For the text-containing cell, return its midpoint in (X, Y) coordinate format. 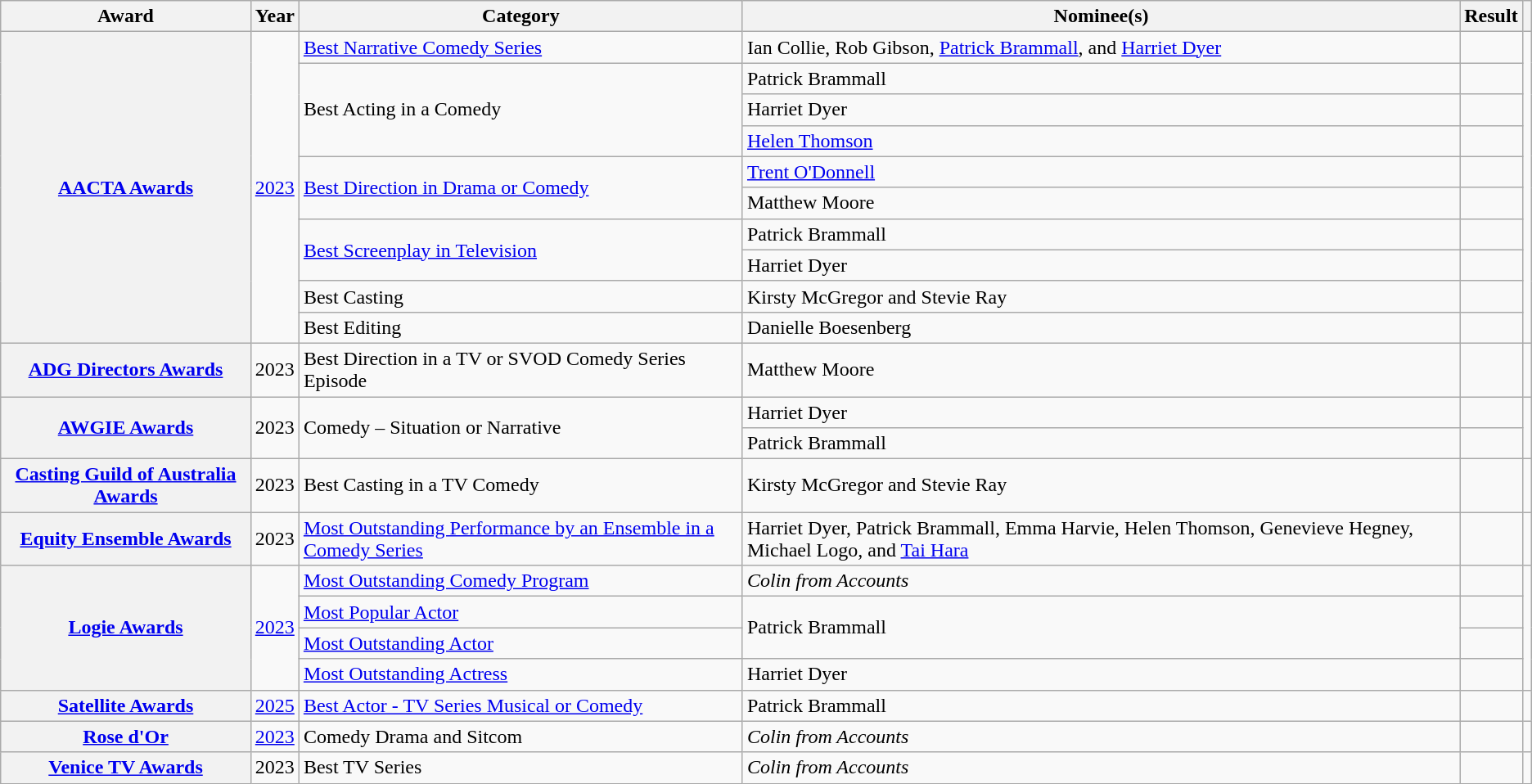
Best Screenplay in Television (520, 250)
Most Outstanding Actress (520, 674)
Danielle Boesenberg (1101, 327)
Best Casting (520, 296)
Best Actor - TV Series Musical or Comedy (520, 705)
Result (1491, 16)
Best Direction in Drama or Comedy (520, 187)
Casting Guild of Australia Awards (126, 486)
Harriet Dyer, Patrick Brammall, Emma Harvie, Helen Thomson, Genevieve Hegney, Michael Logo, and Tai Hara (1101, 538)
Best Editing (520, 327)
Best Narrative Comedy Series (520, 47)
Trent O'Donnell (1101, 172)
Best Casting in a TV Comedy (520, 486)
Comedy – Situation or Narrative (520, 427)
Year (275, 16)
Best Direction in a TV or SVOD Comedy Series Episode (520, 370)
Best Acting in a Comedy (520, 110)
Most Popular Actor (520, 612)
Most Outstanding Comedy Program (520, 581)
Equity Ensemble Awards (126, 538)
ADG Directors Awards (126, 370)
Nominee(s) (1101, 16)
AWGIE Awards (126, 427)
Comedy Drama and Sitcom (520, 737)
Logie Awards (126, 628)
Ian Collie, Rob Gibson, Patrick Brammall, and Harriet Dyer (1101, 47)
Award (126, 16)
2025 (275, 705)
Most Outstanding Actor (520, 643)
Helen Thomson (1101, 141)
Most Outstanding Performance by an Ensemble in a Comedy Series (520, 538)
Venice TV Awards (126, 768)
Rose d'Or (126, 737)
Category (520, 16)
Satellite Awards (126, 705)
AACTA Awards (126, 188)
Best TV Series (520, 768)
